Find where the given text appears and provide that cell's center as (X, Y) coordinate. 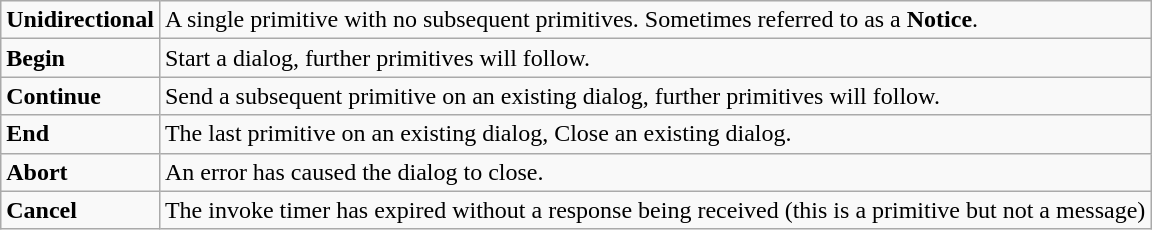
A single primitive with no subsequent primitives. Sometimes referred to as a Notice. (654, 20)
Start a dialog, further primitives will follow. (654, 58)
Continue (80, 96)
Unidirectional (80, 20)
An error has caused the dialog to close. (654, 172)
Cancel (80, 210)
End (80, 134)
Abort (80, 172)
Send a subsequent primitive on an existing dialog, further primitives will follow. (654, 96)
The last primitive on an existing dialog, Close an existing dialog. (654, 134)
Begin (80, 58)
The invoke timer has expired without a response being received (this is a primitive but not a message) (654, 210)
